Locate the cell with the specified text and output its [x, y] center coordinate. 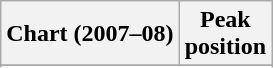
Peakposition [225, 34]
Chart (2007–08) [90, 34]
